Locate the cell with the specified text and output its [X, Y] center coordinate. 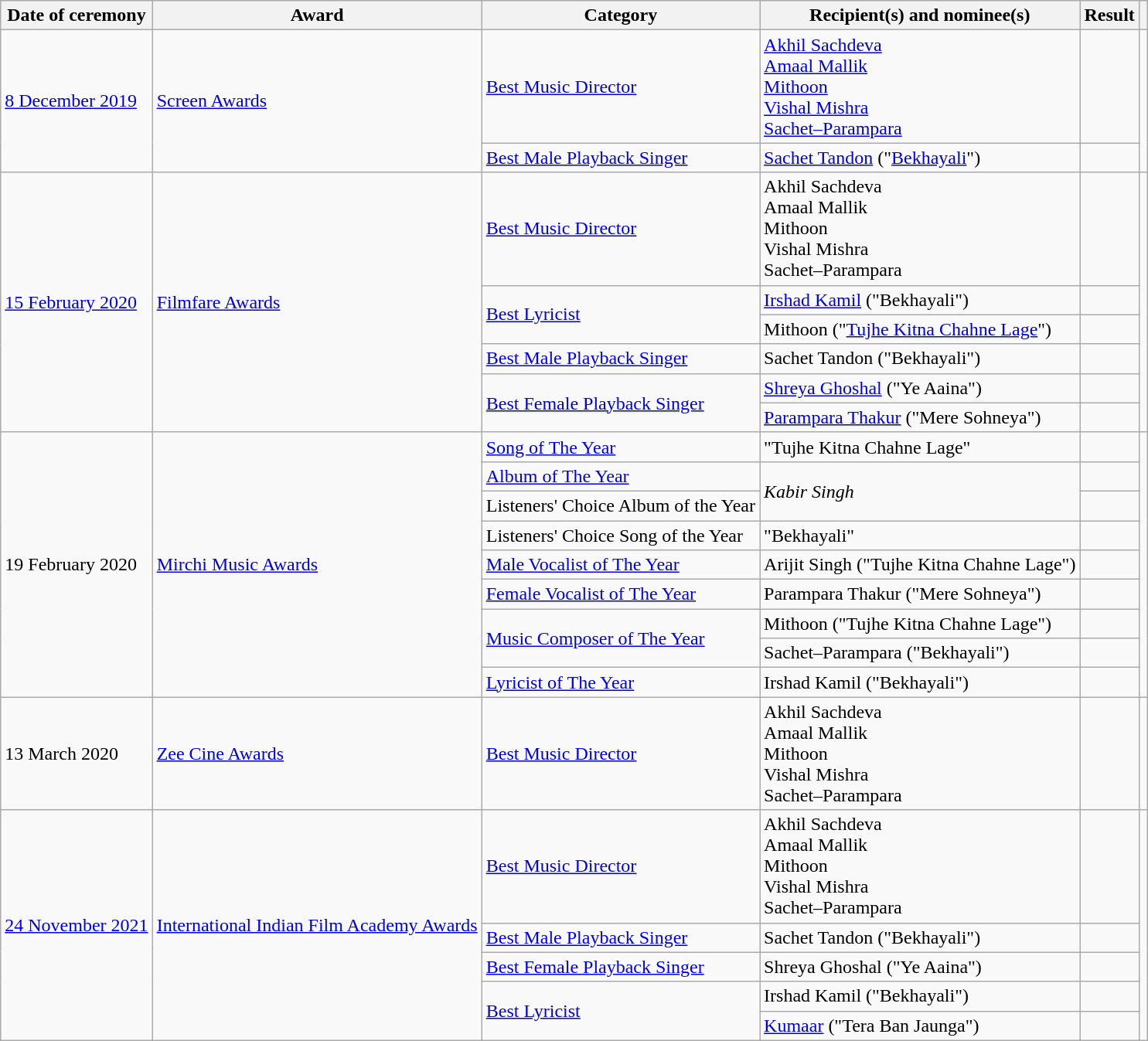
International Indian Film Academy Awards [317, 925]
Music Composer of The Year [620, 638]
13 March 2020 [77, 754]
Male Vocalist of The Year [620, 565]
Lyricist of The Year [620, 682]
24 November 2021 [77, 925]
Listeners' Choice Album of the Year [620, 505]
19 February 2020 [77, 564]
Recipient(s) and nominee(s) [920, 15]
Album of The Year [620, 476]
Kabir Singh [920, 491]
15 February 2020 [77, 302]
Arijit Singh ("Tujhe Kitna Chahne Lage") [920, 565]
Screen Awards [317, 101]
"Bekhayali" [920, 536]
Mirchi Music Awards [317, 564]
Kumaar ("Tera Ban Jaunga") [920, 1026]
"Tujhe Kitna Chahne Lage" [920, 447]
Female Vocalist of The Year [620, 594]
Filmfare Awards [317, 302]
Listeners' Choice Song of the Year [620, 536]
Award [317, 15]
Date of ceremony [77, 15]
Song of The Year [620, 447]
Zee Cine Awards [317, 754]
8 December 2019 [77, 101]
Category [620, 15]
Sachet–Parampara ("Bekhayali") [920, 653]
Result [1109, 15]
